Return (X, Y) of the center of cell containing provided text 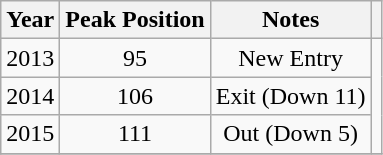
Exit (Down 11) (290, 96)
Out (Down 5) (290, 134)
2015 (30, 134)
Peak Position (135, 20)
95 (135, 58)
Year (30, 20)
111 (135, 134)
2013 (30, 58)
2014 (30, 96)
Notes (290, 20)
New Entry (290, 58)
106 (135, 96)
